Scan for the cell matching the given text and deliver its [X, Y] coordinate at center. 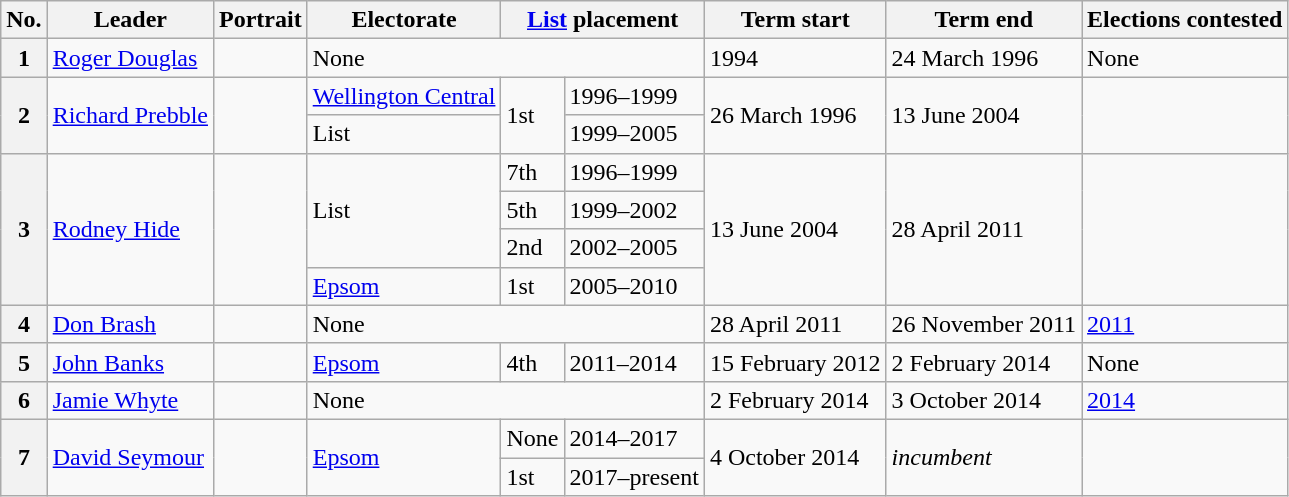
26 November 2011 [984, 324]
2002–2005 [634, 248]
Wellington Central [404, 96]
2005–2010 [634, 286]
Jamie Whyte [130, 400]
4 October 2014 [795, 457]
Term end [984, 20]
3 October 2014 [984, 400]
2017–present [634, 477]
7th [532, 172]
List placement [602, 20]
2011–2014 [634, 362]
4 [24, 324]
26 March 1996 [795, 115]
2014 [1185, 400]
7 [24, 457]
5th [532, 210]
Portrait [261, 20]
Term start [795, 20]
24 March 1996 [984, 58]
2 [24, 115]
5 [24, 362]
Don Brash [130, 324]
Roger Douglas [130, 58]
1999–2005 [634, 134]
Richard Prebble [130, 115]
3 [24, 229]
Elections contested [1185, 20]
2011 [1185, 324]
1999–2002 [634, 210]
No. [24, 20]
Leader [130, 20]
4th [532, 362]
David Seymour [130, 457]
1 [24, 58]
15 February 2012 [795, 362]
2nd [532, 248]
John Banks [130, 362]
Rodney Hide [130, 229]
1994 [795, 58]
Electorate [404, 20]
6 [24, 400]
2014–2017 [634, 438]
incumbent [984, 457]
